Locate the cell with the specified text and output its (x, y) center coordinate. 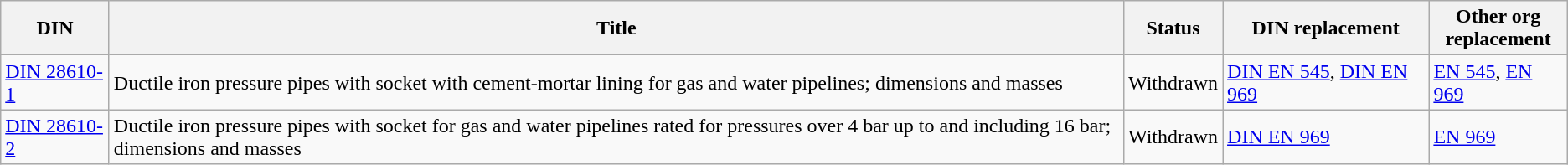
DIN 28610-1 (55, 82)
Other orgreplacement (1498, 28)
EN 545, EN 969 (1498, 82)
DIN 28610-2 (55, 137)
DIN EN 545, DIN EN 969 (1326, 82)
DIN (55, 28)
Ductile iron pressure pipes with socket for gas and water pipelines rated for pressures over 4 bar up to and including 16 bar; dimensions and masses (616, 137)
DIN EN 969 (1326, 137)
DIN replacement (1326, 28)
Ductile iron pressure pipes with socket with cement-mortar lining for gas and water pipelines; dimensions and masses (616, 82)
EN 969 (1498, 137)
Title (616, 28)
Status (1173, 28)
